Return the [X, Y] coordinate for the center point of the cell that contains the specified text.  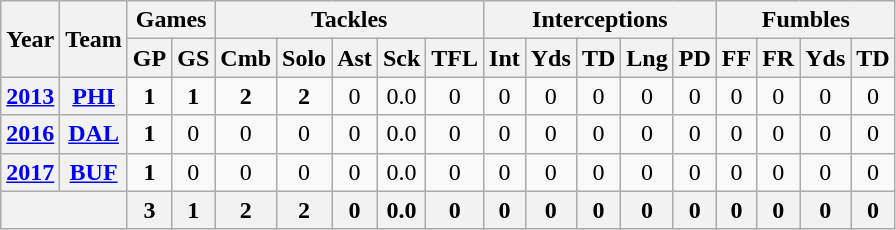
FR [778, 58]
Ast [355, 58]
Lng [647, 58]
2017 [30, 172]
Year [30, 39]
Int [505, 58]
Sck [401, 58]
Tackles [350, 20]
Interceptions [600, 20]
3 [149, 210]
PHI [94, 96]
Cmb [246, 58]
GS [194, 58]
BUF [94, 172]
GP [149, 58]
FF [736, 58]
TFL [455, 58]
Solo [304, 58]
Fumbles [806, 20]
2013 [30, 96]
PD [694, 58]
Games [170, 20]
Team [94, 39]
2016 [30, 134]
DAL [94, 134]
